For the text-containing cell, return its midpoint in [x, y] coordinate format. 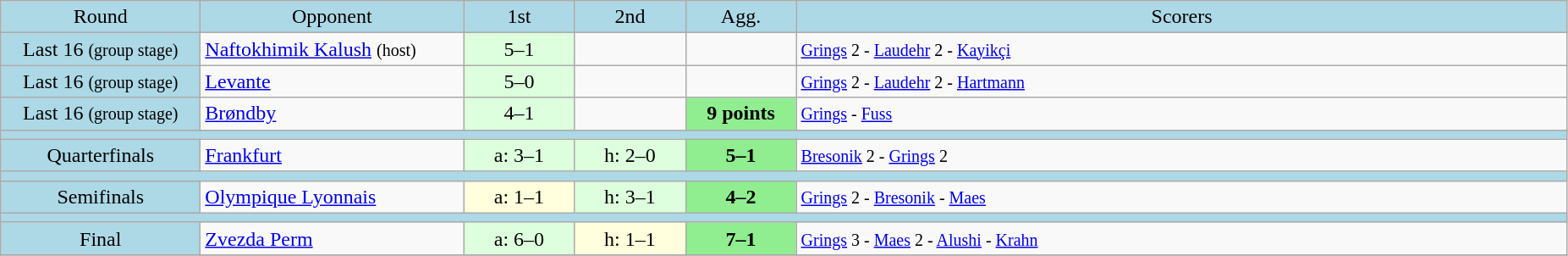
2nd [630, 17]
1st [520, 17]
Grings - Fuss [1181, 114]
Scorers [1181, 17]
h: 2–0 [630, 155]
Grings 2 - Laudehr 2 - Hartmann [1181, 81]
Olympique Lyonnais [332, 197]
Brøndby [332, 114]
h: 1–1 [630, 238]
Frankfurt [332, 155]
Zvezda Perm [332, 238]
7–1 [741, 238]
Final [101, 238]
Round [101, 17]
Bresonik 2 - Grings 2 [1181, 155]
a: 6–0 [520, 238]
Grings 3 - Maes 2 - Alushi - Krahn [1181, 238]
a: 3–1 [520, 155]
Agg. [741, 17]
5–0 [520, 81]
a: 1–1 [520, 197]
Naftokhimik Kalush (host) [332, 49]
Semifinals [101, 197]
Opponent [332, 17]
Grings 2 - Laudehr 2 - Kayikçi [1181, 49]
h: 3–1 [630, 197]
Levante [332, 81]
Quarterfinals [101, 155]
4–2 [741, 197]
9 points [741, 114]
Grings 2 - Bresonik - Maes [1181, 197]
4–1 [520, 114]
